For the text-containing cell, return its midpoint in [X, Y] coordinate format. 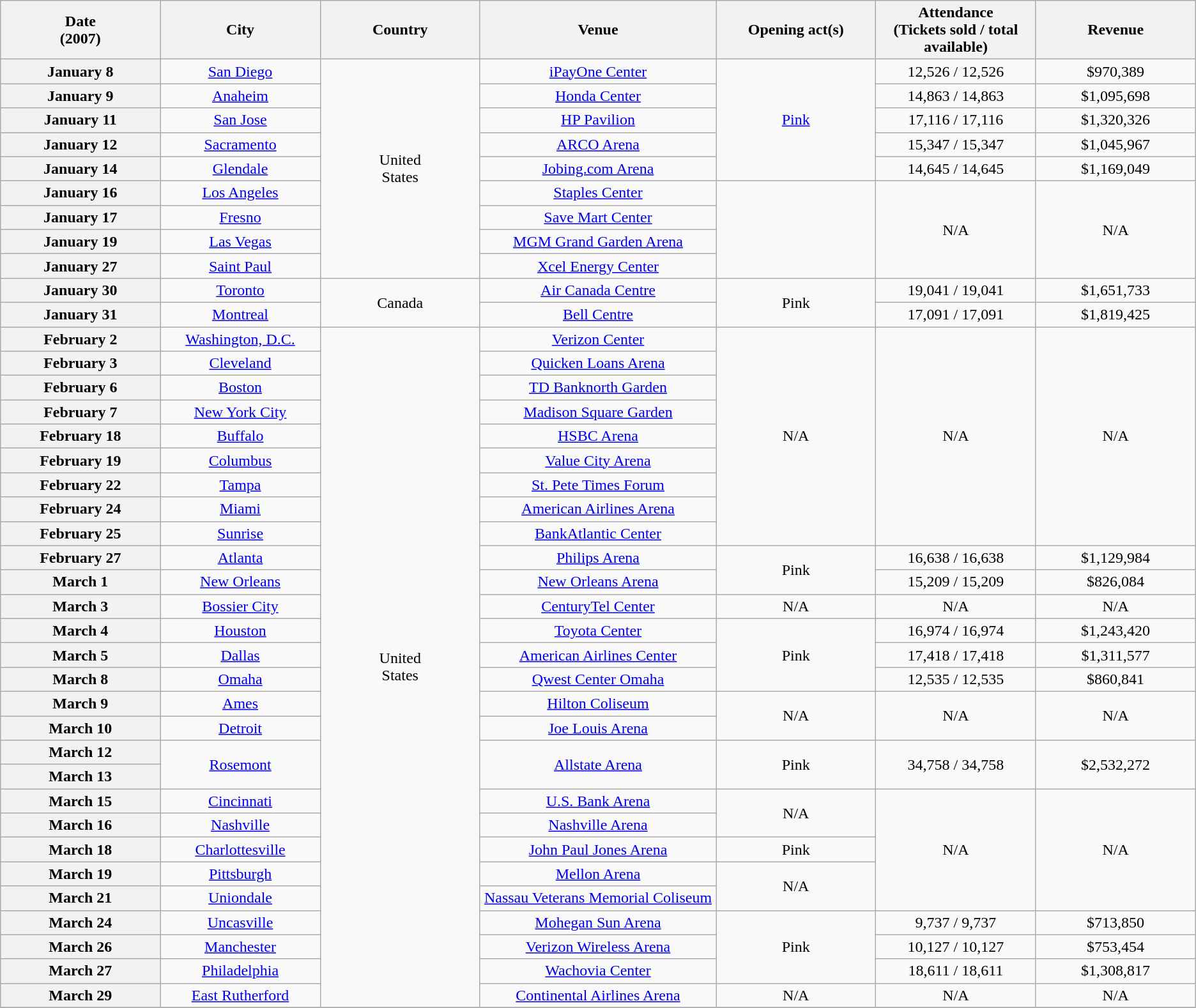
January 17 [80, 217]
March 13 [80, 777]
Air Canada Centre [598, 290]
Revenue [1115, 30]
MGM Grand Garden Arena [598, 241]
Xcel Energy Center [598, 266]
January 9 [80, 96]
17,116 / 17,116 [956, 120]
$1,169,049 [1115, 169]
15,347 / 15,347 [956, 144]
Date(2007) [80, 30]
Manchester [240, 947]
New Orleans Arena [598, 582]
Sacramento [240, 144]
March 10 [80, 728]
Honda Center [598, 96]
$1,045,967 [1115, 144]
Opening act(s) [796, 30]
$1,243,420 [1115, 630]
16,974 / 16,974 [956, 630]
January 19 [80, 241]
March 5 [80, 655]
34,758 / 34,758 [956, 765]
$753,454 [1115, 947]
American Airlines Arena [598, 509]
Miami [240, 509]
January 12 [80, 144]
New York City [240, 412]
Washington, D.C. [240, 339]
Venue [598, 30]
Staples Center [598, 193]
Bossier City [240, 606]
Philadelphia [240, 971]
January 27 [80, 266]
American Airlines Center [598, 655]
Wachovia Center [598, 971]
$1,129,984 [1115, 558]
February 6 [80, 388]
Madison Square Garden [598, 412]
January 16 [80, 193]
$1,095,698 [1115, 96]
March 4 [80, 630]
February 18 [80, 436]
March 29 [80, 995]
Verizon Center [598, 339]
Detroit [240, 728]
February 2 [80, 339]
East Rutherford [240, 995]
January 8 [80, 72]
February 22 [80, 485]
Value City Arena [598, 461]
St. Pete Times Forum [598, 485]
$1,651,733 [1115, 290]
March 12 [80, 752]
Dallas [240, 655]
17,418 / 17,418 [956, 655]
City [240, 30]
Rosemont [240, 765]
$1,819,425 [1115, 314]
$1,311,577 [1115, 655]
February 27 [80, 558]
New Orleans [240, 582]
March 15 [80, 801]
HSBC Arena [598, 436]
Hilton Coliseum [598, 703]
Continental Airlines Arena [598, 995]
15,209 / 15,209 [956, 582]
Bell Centre [598, 314]
Save Mart Center [598, 217]
Boston [240, 388]
Charlottesville [240, 850]
Toyota Center [598, 630]
February 3 [80, 363]
Glendale [240, 169]
Uniondale [240, 898]
March 18 [80, 850]
January 11 [80, 120]
San Jose [240, 120]
San Diego [240, 72]
Sunrise [240, 533]
Attendance(Tickets sold / total available) [956, 30]
18,611 / 18,611 [956, 971]
Fresno [240, 217]
10,127 / 10,127 [956, 947]
Mellon Arena [598, 874]
Buffalo [240, 436]
19,041 / 19,041 [956, 290]
9,737 / 9,737 [956, 922]
Los Angeles [240, 193]
January 31 [80, 314]
16,638 / 16,638 [956, 558]
Saint Paul [240, 266]
14,863 / 14,863 [956, 96]
March 3 [80, 606]
Allstate Arena [598, 765]
March 9 [80, 703]
Country [400, 30]
March 16 [80, 825]
January 14 [80, 169]
Uncasville [240, 922]
February 24 [80, 509]
BankAtlantic Center [598, 533]
17,091 / 17,091 [956, 314]
Verizon Wireless Arena [598, 947]
$826,084 [1115, 582]
Cincinnati [240, 801]
$1,308,817 [1115, 971]
March 8 [80, 679]
$713,850 [1115, 922]
March 1 [80, 582]
CenturyTel Center [598, 606]
Cleveland [240, 363]
Tampa [240, 485]
January 30 [80, 290]
$2,532,272 [1115, 765]
February 19 [80, 461]
Nassau Veterans Memorial Coliseum [598, 898]
U.S. Bank Arena [598, 801]
Atlanta [240, 558]
$860,841 [1115, 679]
February 25 [80, 533]
HP Pavilion [598, 120]
$1,320,326 [1115, 120]
12,535 / 12,535 [956, 679]
Toronto [240, 290]
12,526 / 12,526 [956, 72]
March 27 [80, 971]
March 26 [80, 947]
Quicken Loans Arena [598, 363]
ARCO Arena [598, 144]
Qwest Center Omaha [598, 679]
Jobing.com Arena [598, 169]
February 7 [80, 412]
Joe Louis Arena [598, 728]
Las Vegas [240, 241]
Canada [400, 302]
Montreal [240, 314]
Nashville Arena [598, 825]
Philips Arena [598, 558]
iPayOne Center [598, 72]
14,645 / 14,645 [956, 169]
$970,389 [1115, 72]
Mohegan Sun Arena [598, 922]
Columbus [240, 461]
March 24 [80, 922]
TD Banknorth Garden [598, 388]
March 19 [80, 874]
Anaheim [240, 96]
Pittsburgh [240, 874]
Houston [240, 630]
John Paul Jones Arena [598, 850]
March 21 [80, 898]
Nashville [240, 825]
Ames [240, 703]
Omaha [240, 679]
